Search for the cell housing the specified text and yield its [x, y] center coordinate. 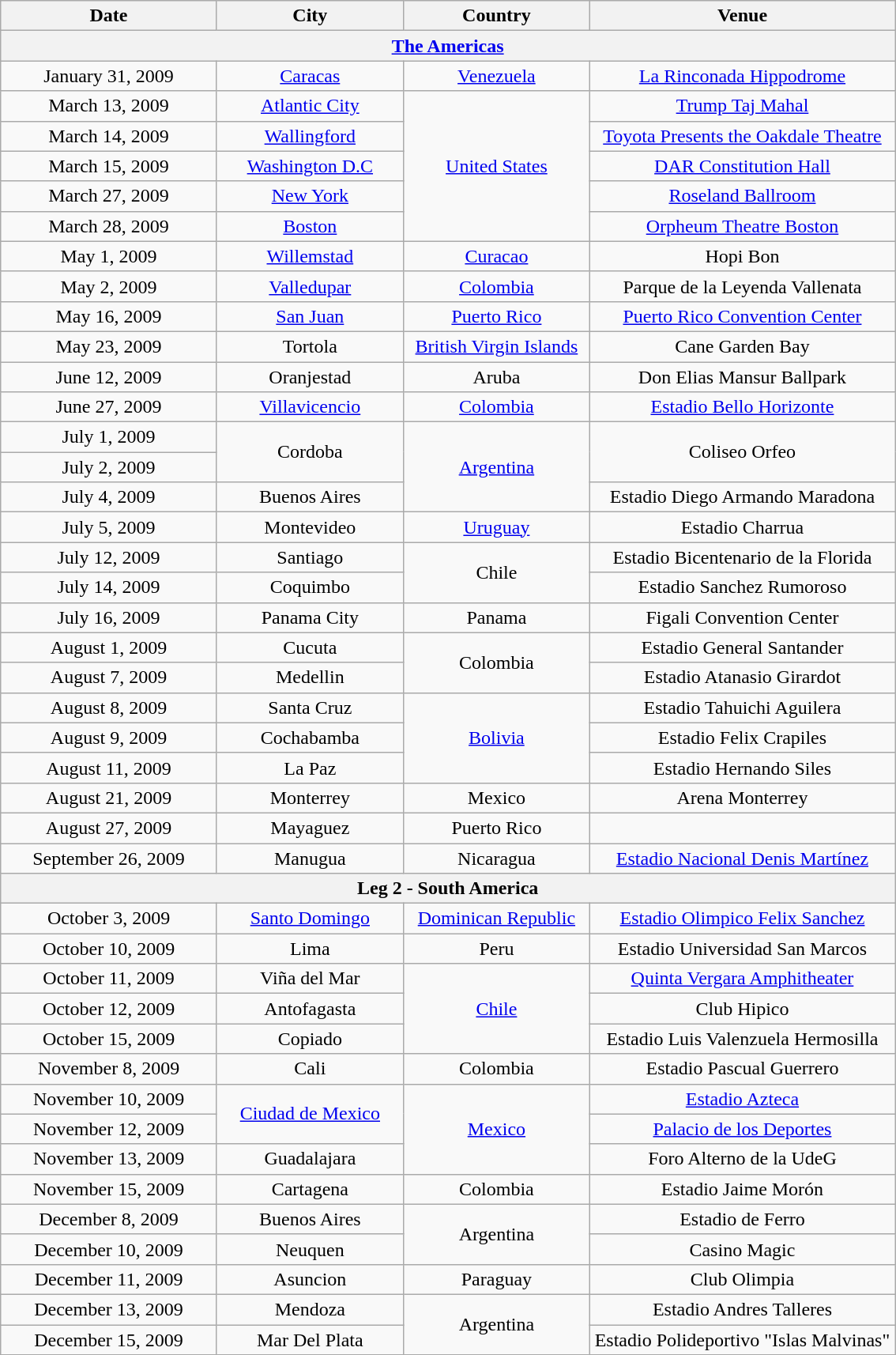
July 14, 2009 [109, 587]
Parque de la Leyenda Vallenata [742, 286]
March 28, 2009 [109, 226]
Willemstad [310, 256]
Peru [496, 949]
Estadio Andres Talleres [742, 1309]
Toyota Presents the Oakdale Theatre [742, 136]
Estadio General Santander [742, 647]
Orpheum Theatre Boston [742, 226]
Paraguay [496, 1279]
May 2, 2009 [109, 286]
July 5, 2009 [109, 527]
September 26, 2009 [109, 858]
August 11, 2009 [109, 768]
Venezuela [496, 76]
November 12, 2009 [109, 1129]
Arena Monterrey [742, 798]
City [310, 16]
Quinta Vergara Amphitheater [742, 979]
Puerto Rico Convention Center [742, 316]
Estadio Nacional Denis Martínez [742, 858]
Tortola [310, 346]
October 12, 2009 [109, 1009]
Neuquen [310, 1249]
Foro Alterno de la UdeG [742, 1159]
March 27, 2009 [109, 196]
Wallingford [310, 136]
Estadio Felix Crapiles [742, 738]
Estadio Atanasio Girardot [742, 677]
Lima [310, 949]
Coliseo Orfeo [742, 452]
June 12, 2009 [109, 377]
November 15, 2009 [109, 1189]
Valledupar [310, 286]
Santo Domingo [310, 919]
Guadalajara [310, 1159]
May 23, 2009 [109, 346]
Santiago [310, 557]
Trump Taj Mahal [742, 106]
New York [310, 196]
Antofagasta [310, 1009]
Casino Magic [742, 1249]
Cucuta [310, 647]
October 10, 2009 [109, 949]
Curacao [496, 256]
December 15, 2009 [109, 1340]
Medellin [310, 677]
July 1, 2009 [109, 437]
Panama [496, 617]
Hopi Bon [742, 256]
December 8, 2009 [109, 1219]
March 14, 2009 [109, 136]
Oranjestad [310, 377]
The Americas [448, 46]
Uruguay [496, 527]
Panama City [310, 617]
Estadio Bello Horizonte [742, 407]
November 10, 2009 [109, 1099]
Club Olimpia [742, 1279]
Aruba [496, 377]
Estadio Hernando Siles [742, 768]
Bolivia [496, 738]
Estadio de Ferro [742, 1219]
December 11, 2009 [109, 1279]
Villavicencio [310, 407]
Estadio Charrua [742, 527]
August 21, 2009 [109, 798]
November 8, 2009 [109, 1069]
Roseland Ballroom [742, 196]
La Paz [310, 768]
Boston [310, 226]
Country [496, 16]
May 16, 2009 [109, 316]
Leg 2 - South America [448, 889]
Copiado [310, 1039]
August 8, 2009 [109, 708]
Cane Garden Bay [742, 346]
Mar Del Plata [310, 1340]
Don Elias Mansur Ballpark [742, 377]
Montevideo [310, 527]
Ciudad de Mexico [310, 1114]
Caracas [310, 76]
Estadio Pascual Guerrero [742, 1069]
October 15, 2009 [109, 1039]
Estadio Diego Armando Maradona [742, 497]
January 31, 2009 [109, 76]
Cartagena [310, 1189]
British Virgin Islands [496, 346]
Mendoza [310, 1309]
Figali Convention Center [742, 617]
San Juan [310, 316]
Mayaguez [310, 828]
October 3, 2009 [109, 919]
Club Hipico [742, 1009]
July 4, 2009 [109, 497]
Palacio de los Deportes [742, 1129]
July 16, 2009 [109, 617]
La Rinconada Hippodrome [742, 76]
December 13, 2009 [109, 1309]
August 9, 2009 [109, 738]
Estadio Universidad San Marcos [742, 949]
October 11, 2009 [109, 979]
August 1, 2009 [109, 647]
Viña del Mar [310, 979]
August 7, 2009 [109, 677]
Cali [310, 1069]
Washington D.C [310, 166]
May 1, 2009 [109, 256]
December 10, 2009 [109, 1249]
Estadio Luis Valenzuela Hermosilla [742, 1039]
Nicaragua [496, 858]
July 2, 2009 [109, 467]
Estadio Azteca [742, 1099]
Date [109, 16]
August 27, 2009 [109, 828]
March 13, 2009 [109, 106]
Asuncion [310, 1279]
United States [496, 166]
March 15, 2009 [109, 166]
Estadio Jaime Morón [742, 1189]
Manugua [310, 858]
Dominican Republic [496, 919]
Venue [742, 16]
Atlantic City [310, 106]
November 13, 2009 [109, 1159]
Estadio Polideportivo "Islas Malvinas" [742, 1340]
Estadio Olimpico Felix Sanchez [742, 919]
June 27, 2009 [109, 407]
July 12, 2009 [109, 557]
Estadio Sanchez Rumoroso [742, 587]
Estadio Bicentenario de la Florida [742, 557]
Coquimbo [310, 587]
DAR Constitution Hall [742, 166]
Estadio Tahuichi Aguilera [742, 708]
Santa Cruz [310, 708]
Cordoba [310, 452]
Cochabamba [310, 738]
Monterrey [310, 798]
